Identify which cell holds the provided text, then report its [x, y] central coordinate. 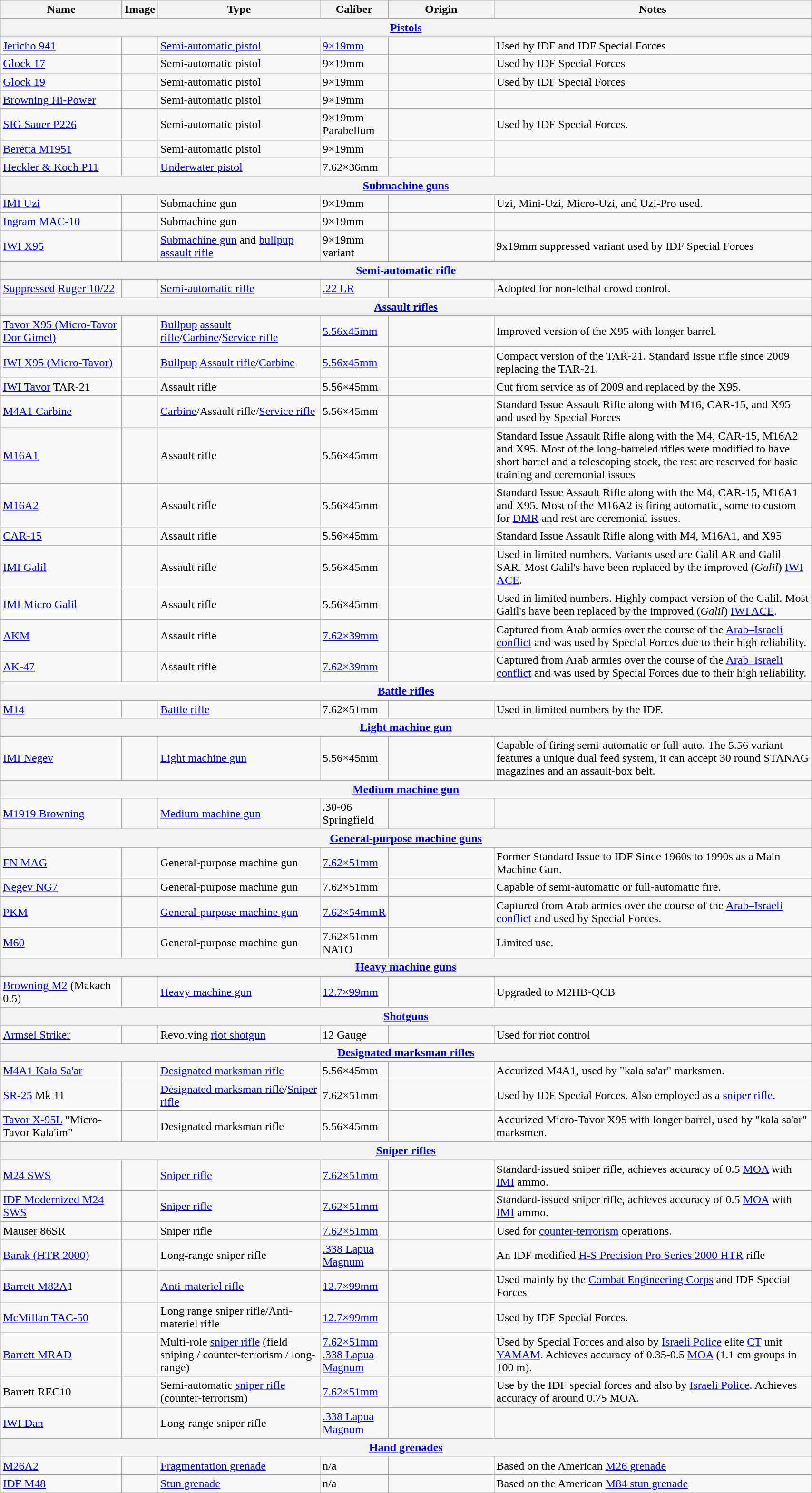
Battle rifle [239, 709]
Limited use. [653, 943]
Used in limited numbers. Variants used are Galil AR and Galil SAR. Most Galil's have been replaced by the improved (Galil) IWI ACE. [653, 567]
Submachine guns [406, 185]
Used in limited numbers. Highly compact version of the Galil. Most Galil's have been replaced by the improved (Galil) IWI ACE. [653, 604]
Based on the American M84 stun grenade [653, 1483]
Capable of semi-automatic or full-automatic fire. [653, 887]
M4A1 Carbine [61, 411]
Designated marksman rifle/Sniper rifle [239, 1095]
McMillan TAC-50 [61, 1317]
M1919 Browning [61, 814]
7.62×51mm NATO [354, 943]
Barak (HTR 2000) [61, 1255]
9×19mm Parabellum [354, 125]
Accurized Micro-Tavor X95 with longer barrel, used by "kala sa'ar" marksmen. [653, 1127]
Used for counter-terrorism operations. [653, 1231]
General-purpose machine guns [406, 838]
Used by IDF and IDF Special Forces [653, 46]
12 Gauge [354, 1034]
Used in limited numbers by the IDF. [653, 709]
Glock 19 [61, 82]
Used by Special Forces and also by Israeli Police elite CT unit YAMAM. Achieves accuracy of 0.35-0.5 MOA (1.1 cm groups in 100 m). [653, 1355]
Shotguns [406, 1016]
IMI Negev [61, 758]
Assault rifles [406, 307]
Designated marksman rifles [406, 1052]
Stun grenade [239, 1483]
An IDF modified H-S Precision Pro Series 2000 HTR rifle [653, 1255]
Used for riot control [653, 1034]
Barrett MRAD [61, 1355]
7.62×36mm [354, 167]
Caliber [354, 10]
M24 SWS [61, 1175]
IWI X95 [61, 246]
Image [140, 10]
IMI Galil [61, 567]
Anti-materiel rifle [239, 1287]
Bullpup Assault rifle/Carbine [239, 363]
Standard Issue Assault Rifle along with M16, CAR-15, and X95 and used by Special Forces [653, 411]
Use by the IDF special forces and also by Israeli Police. Achieves accuracy of around 0.75 MOA. [653, 1392]
M26A2 [61, 1465]
Barrett M82A1 [61, 1287]
Uzi, Mini-Uzi, Micro-Uzi, and Uzi-Pro used. [653, 203]
SR-25 Mk 11 [61, 1095]
PKM [61, 912]
Heavy machine gun [239, 992]
CAR-15 [61, 536]
Based on the American M26 grenade [653, 1465]
Sniper rifles [406, 1151]
Bullpup assault rifle/Carbine/Service rifle [239, 331]
7.62×51mm.338 Lapua Magnum [354, 1355]
Barrett REC10 [61, 1392]
IWI X95 (Micro-Tavor) [61, 363]
Used by IDF Special Forces. Also employed as a sniper rifle. [653, 1095]
Negev NG7 [61, 887]
IDF Modernized M24 SWS [61, 1207]
Compact version of the TAR-21. Standard Issue rifle since 2009 replacing the TAR-21. [653, 363]
Standard Issue Assault Rifle along with M4, M16A1, and X95 [653, 536]
Ingram MAC-10 [61, 221]
Glock 17 [61, 64]
M16A2 [61, 505]
M14 [61, 709]
Underwater pistol [239, 167]
Long range sniper rifle/Anti-materiel rifle [239, 1317]
Upgraded to M2HB-QCB [653, 992]
Armsel Striker [61, 1034]
Pistols [406, 28]
.22 LR [354, 289]
Accurized M4A1, used by "kala sa'ar" marksmen. [653, 1071]
9x19mm suppressed variant used by IDF Special Forces [653, 246]
M4A1 Kala Sa'ar [61, 1071]
Captured from Arab armies over the course of the Arab–Israeli conflict and used by Special Forces. [653, 912]
Tavor X-95L "Micro-Tavor Kala'im" [61, 1127]
Origin [441, 10]
Type [239, 10]
Suppressed Ruger 10/22 [61, 289]
Browning M2 (Makach 0.5) [61, 992]
Multi-role sniper rifle (field sniping / counter-terrorism / long-range) [239, 1355]
Battle rifles [406, 691]
Cut from service as of 2009 and replaced by the X95. [653, 387]
AK-47 [61, 666]
Hand grenades [406, 1447]
Carbine/Assault rifle/Service rifle [239, 411]
Tavor X95 (Micro-Tavor Dor Gimel) [61, 331]
Used mainly by the Combat Engineering Corps and IDF Special Forces [653, 1287]
IMI Uzi [61, 203]
Former Standard Issue to IDF Since 1960s to 1990s as a Main Machine Gun. [653, 863]
Beretta M1951 [61, 149]
M16A1 [61, 455]
IDF M48 [61, 1483]
Jericho 941 [61, 46]
Name [61, 10]
Browning Hi-Power [61, 100]
.30-06 Springfield [354, 814]
AKM [61, 636]
7.62×54mmR [354, 912]
M60 [61, 943]
Heckler & Koch P11 [61, 167]
Mauser 86SR [61, 1231]
IWI Tavor TAR-21 [61, 387]
Fragmentation grenade [239, 1465]
Submachine gun and bullpup assault rifle [239, 246]
Semi-automatic sniper rifle (counter-terrorism) [239, 1392]
Heavy machine guns [406, 967]
IWI Dan [61, 1423]
Adopted for non-lethal crowd control. [653, 289]
Revolving riot shotgun [239, 1034]
9×19mm variant [354, 246]
SIG Sauer P226 [61, 125]
FN MAG [61, 863]
Notes [653, 10]
IMI Micro Galil [61, 604]
Improved version of the X95 with longer barrel. [653, 331]
